Return (x, y) of the center of cell containing provided text 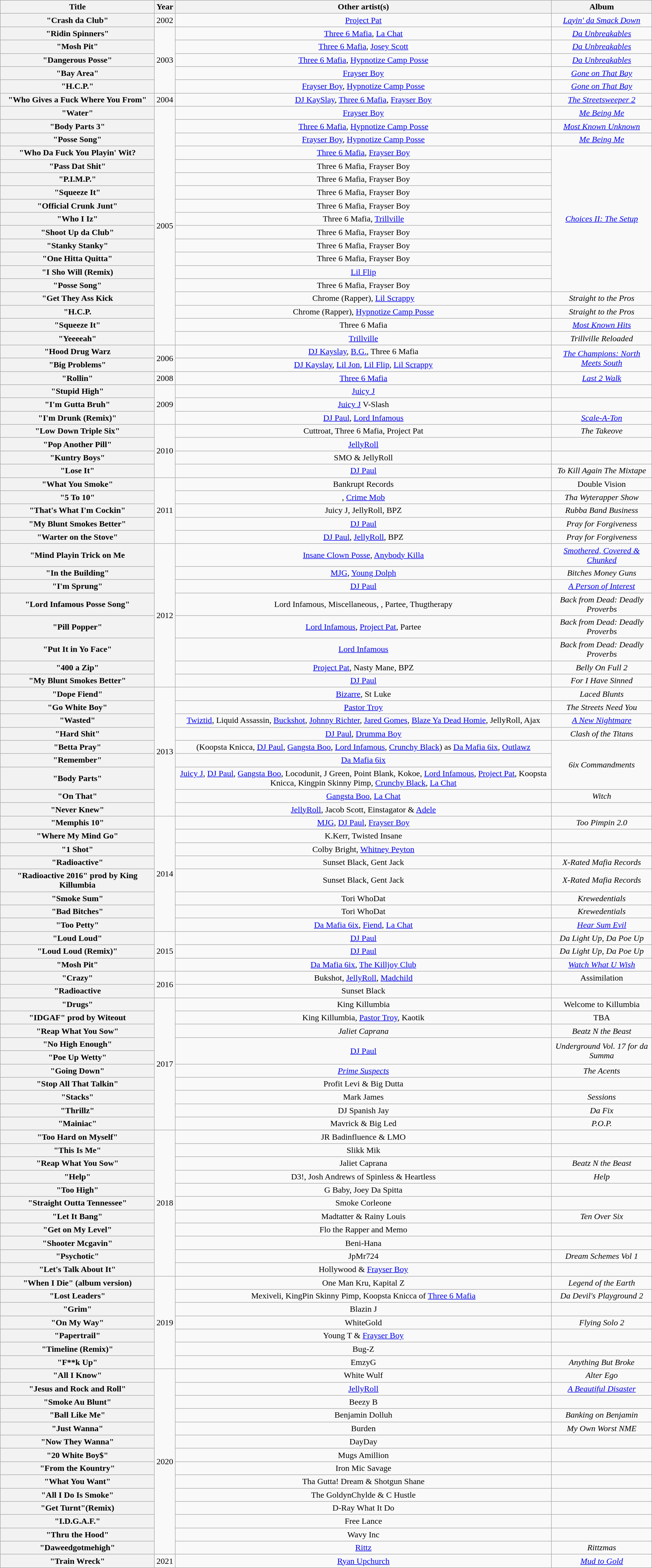
"Help" (77, 1177)
"20 White Boy$" (77, 1455)
"Official Crunk Junt" (77, 206)
Da Mafia 6ix, The Killjoy Club (364, 965)
Laced Blunts (602, 694)
Da Mafia 6ix, Fiend, La Chat (364, 925)
Juicy J, JellyRoll, BPZ (364, 510)
Project Pat (364, 20)
2020 (165, 1462)
"I'm Sprung" (77, 586)
For I Have Sinned (602, 681)
D3!, Josh Andrews of Spinless & Heartless (364, 1177)
Iron Mic Savage (364, 1468)
"This Is Me" (77, 1150)
Sunset Black (364, 991)
Beni-Hana (364, 1243)
Da Devil's Playground 2 (602, 1296)
"Train Wreck" (77, 1561)
"Timeline (Remix)" (77, 1349)
"From the Kountry" (77, 1468)
Witch (602, 796)
DayDay (364, 1442)
DJ Paul, JellyRoll, BPZ (364, 537)
MJG, DJ Paul, Frayser Boy (364, 822)
Bizarre, St Luke (364, 694)
Title (77, 7)
K.Kerr, Twisted Insane (364, 836)
Mexiveli, KingPin Skinny Pimp, Koopsta Knicca of Three 6 Mafia (364, 1296)
Twiztid, Liquid Assassin, Buckshot, Johnny Richter, Jared Gomes, Blaze Ya Dead Homie, JellyRoll, Ajax (364, 720)
"Loud Loud (Remix)" (77, 951)
Other artist(s) (364, 7)
"Shooter Mcgavin" (77, 1243)
Lord Infamous, Miscellaneous, , Partee, Thugtherapy (364, 604)
Chrome (Rapper), Lil Scrappy (364, 298)
Rubba Band Business (602, 510)
Tha Gutta! Dream & Shotgun Shane (364, 1481)
2017 (165, 1064)
"Smoke Sum" (77, 898)
"400 a Zip" (77, 668)
Wavy Inc (364, 1535)
, Crime Mob (364, 497)
Bukshot, JellyRoll, Madchild (364, 978)
"Smoke Au Blunt" (77, 1402)
"Go White Boy" (77, 707)
Chrome (Rapper), Hypnotize Camp Posse (364, 312)
"Shoot Up da Club" (77, 232)
(Koopsta Knicca, DJ Paul, Gangsta Boo, Lord Infamous, Crunchy Black) as Da Mafia 6ix, Outlawz (364, 747)
Trillville (364, 338)
Lil Flip (364, 272)
Smothered, Covered & Chunked (602, 555)
"Lost Leaders" (77, 1296)
"Big Problems" (77, 365)
"All I Know" (77, 1375)
"Let It Bang" (77, 1216)
"IDGAF" prod by Witeout (77, 1017)
DJ Paul, Drumma Boy (364, 734)
"In the Building" (77, 573)
"Bad Bitches" (77, 912)
"One Hitta Quitta" (77, 259)
"Mainiac" (77, 1124)
Legend of the Earth (602, 1282)
"Daweedgotmehigh" (77, 1548)
"Grim" (77, 1309)
Watch What U Wish (602, 965)
The Streets Need You (602, 707)
Lord Infamous (364, 650)
"Get They Ass Kick (77, 298)
"Just Wanna" (77, 1428)
Hollywood & Frayser Boy (364, 1269)
One Man Kru, Kapital Z (364, 1282)
Da Mafia 6ix (364, 760)
"No High Enough" (77, 1044)
"When I Die" (album version) (77, 1282)
P.O.P. (602, 1124)
"Who Da Fuck You Playin' Wit? (77, 153)
White Wulf (364, 1375)
"Jesus and Rock and Roll" (77, 1389)
Dream Schemes Vol 1 (602, 1256)
Sessions (602, 1097)
"Body Parts" (77, 778)
2013 (165, 752)
My Own Worst NME (602, 1428)
"Ridin Spinners" (77, 33)
"H.C.P." (77, 86)
"Remember" (77, 760)
The Streetsweeper 2 (602, 100)
"Psychotic" (77, 1256)
"Who Gives a Fuck Where You From" (77, 100)
Double Vision (602, 484)
Colby Bright, Whitney Peyton (364, 849)
Three 6 Mafia, Josey Scott (364, 47)
2012 (165, 615)
"Bay Area" (77, 73)
"Who I Iz" (77, 219)
2010 (165, 451)
King Killumbia, Pastor Troy, Kaotik (364, 1017)
Most Known Unknown (602, 126)
2018 (165, 1203)
Assimilation (602, 978)
"Stupid High" (77, 391)
"F**k Up" (77, 1362)
2005 (165, 226)
Underground Vol. 17 for da Summa (602, 1051)
Insane Clown Posse, Anybody Killa (364, 555)
2014 (165, 874)
"Crash da Club" (77, 20)
"Stacks" (77, 1097)
Lord Infamous, Project Pat, Partee (364, 627)
"Thru the Hood" (77, 1535)
"What You Smoke" (77, 484)
"Too High" (77, 1190)
Free Lance (364, 1521)
"Radioactive (77, 991)
A New Nightmare (602, 720)
"Drugs" (77, 1004)
Too Pimpin 2.0 (602, 822)
"Never Knew" (77, 809)
"Let's Talk About It" (77, 1269)
DJ Paul, Lord Infamous (364, 418)
Slikk Mik (364, 1150)
"Memphis 10" (77, 822)
Ten Over Six (602, 1216)
JpMr724 (364, 1256)
"Body Parts 3" (77, 126)
"Thrillz" (77, 1110)
2003 (165, 60)
DJ Spanish Jay (364, 1110)
"Mind Playin Trick on Me (77, 555)
D-Ray What It Do (364, 1508)
Da Fix (602, 1110)
DJ KaySlay, Three 6 Mafia, Frayser Boy (364, 100)
The GoldynChylde & C Hustle (364, 1495)
Banking on Benjamin (602, 1415)
SMO & JellyRoll (364, 458)
Belly On Full 2 (602, 668)
"Radioactive" (77, 863)
Ryan Upchurch (364, 1561)
"I Sho Will (Remix) (77, 272)
2008 (165, 378)
"Put It in Yo Face" (77, 650)
"Lose It" (77, 471)
2015 (165, 951)
MJG, Young Dolph (364, 573)
"Poe Up Wetty" (77, 1057)
2009 (165, 405)
Last 2 Walk (602, 378)
DJ Kayslay, B.G., Three 6 Mafia (364, 351)
"What You Want" (77, 1481)
2004 (165, 100)
Flo the Rapper and Memo (364, 1230)
Mark James (364, 1097)
Mavrick & Big Led (364, 1124)
"All I Do Is Smoke" (77, 1495)
"Hard Shit" (77, 734)
"Going Down" (77, 1071)
2016 (165, 984)
"Pass Dat Shit" (77, 166)
"Get on My Level" (77, 1230)
DJ Kayslay, Lil Jon, Lil Flip, Lil Scrappy (364, 365)
"Stanky Stanky" (77, 245)
"Dope Fiend" (77, 694)
G Baby, Joey Da Spitta (364, 1190)
"Stop All That Talkin" (77, 1084)
Burden (364, 1428)
"P.I.M.P." (77, 179)
Beezy B (364, 1402)
"Where My Mind Go" (77, 836)
Help (602, 1177)
"Too Hard on Myself" (77, 1137)
"Rollin" (77, 378)
Cuttroat, Three 6 Mafia, Project Pat (364, 431)
Project Pat, Nasty Mane, BPZ (364, 668)
Three 6 Mafia, La Chat (364, 33)
"I'm Drunk (Remix)" (77, 418)
"1 Shot" (77, 849)
JellyRoll, Jacob Scott, Einstagator & Adele (364, 809)
Year (165, 7)
"Water" (77, 113)
"On That" (77, 796)
A Person of Interest (602, 586)
"Now They Wanna" (77, 1442)
"Too Petty" (77, 925)
Most Known Hits (602, 325)
Smoke Corleone (364, 1203)
2002 (165, 20)
Trillville Reloaded (602, 338)
"Crazy" (77, 978)
2011 (165, 510)
Album (602, 7)
Juicy J (364, 391)
Bitches Money Guns (602, 573)
"I'm Gutta Bruh" (77, 405)
Scale-A-Ton (602, 418)
"Get Turnt"(Remix) (77, 1508)
"Low Down Triple Six" (77, 431)
To Kill Again The Mixtape (602, 471)
"Ball Like Me" (77, 1415)
"Loud Loud" (77, 938)
"5 To 10" (77, 497)
Choices II: The Setup (602, 219)
Clash of the Titans (602, 734)
"Hood Drug Warz (77, 351)
JR Badinfluence & LMO (364, 1137)
Blazin J (364, 1309)
EmzyG (364, 1362)
Hear Sum Evil (602, 925)
Benjamin Dolluh (364, 1415)
Alter Ego (602, 1375)
Mugs Amillion (364, 1455)
"Radioactive 2016" prod by King Killumbia (77, 880)
"Warter on the Stove" (77, 537)
"Yeeeeah" (77, 338)
2019 (165, 1322)
Rittzmas (602, 1548)
Madtatter & Rainy Louis (364, 1216)
"Dangerous Posse" (77, 60)
6ix Commandments (602, 765)
"H.C.P. (77, 312)
Layin' da Smack Down (602, 20)
2006 (165, 358)
Bug-Z (364, 1349)
Anything But Broke (602, 1362)
WhiteGold (364, 1323)
"Lord Infamous Posse Song" (77, 604)
The Takeove (602, 431)
"I.D.G.A.F." (77, 1521)
Mud to Gold (602, 1561)
2021 (165, 1561)
A Beautiful Disaster (602, 1389)
Profit Levi & Big Dutta (364, 1084)
Prime Suspects (364, 1071)
The Champions: North Meets South (602, 358)
"Pill Popper" (77, 627)
Gangsta Boo, La Chat (364, 796)
"Papertrail" (77, 1336)
The Acents (602, 1071)
Young T & Frayser Boy (364, 1336)
"Kuntry Boys" (77, 458)
"Wasted" (77, 720)
"Pop Another Pill" (77, 444)
"Betta Pray" (77, 747)
"Straight Outta Tennessee" (77, 1203)
Juicy J V-Slash (364, 405)
Pastor Troy (364, 707)
Welcome to Killumbia (602, 1004)
Rittz (364, 1548)
Three 6 Mafia, Trillville (364, 219)
King Killumbia (364, 1004)
Tha Wyterapper Show (602, 497)
Bankrupt Records (364, 484)
TBA (602, 1017)
"On My Way" (77, 1323)
"That's What I'm Cockin" (77, 510)
Flying Solo 2 (602, 1323)
